Search for the cell housing the specified text and yield its [x, y] center coordinate. 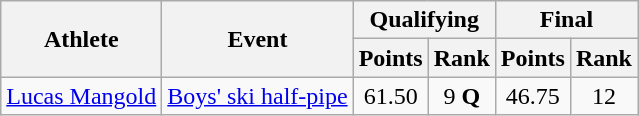
Qualifying [424, 20]
61.50 [390, 96]
9 Q [462, 96]
Event [258, 39]
46.75 [532, 96]
Lucas Mangold [82, 96]
Final [566, 20]
12 [604, 96]
Athlete [82, 39]
Boys' ski half-pipe [258, 96]
